Return (X, Y) of the center of cell containing provided text 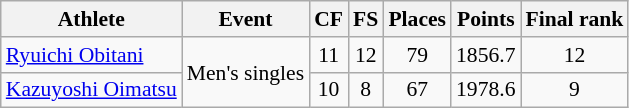
9 (574, 90)
FS (366, 19)
10 (328, 90)
67 (417, 90)
Event (246, 19)
Places (417, 19)
CF (328, 19)
Final rank (574, 19)
Ryuichi Obitani (92, 55)
Athlete (92, 19)
8 (366, 90)
79 (417, 55)
11 (328, 55)
1856.7 (486, 55)
1978.6 (486, 90)
Men's singles (246, 72)
Kazuyoshi Oimatsu (92, 90)
Points (486, 19)
